Capture the cell that displays the provided text and extract its (x, y) central coordinate. 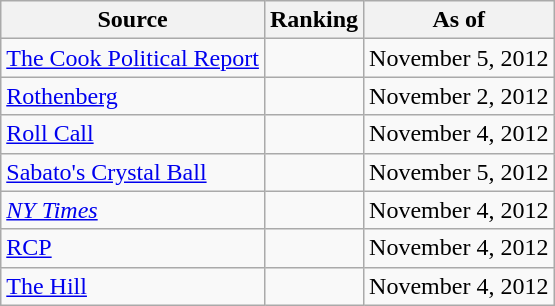
Roll Call (133, 134)
Rothenberg (133, 96)
The Cook Political Report (133, 58)
The Hill (133, 286)
Ranking (314, 20)
NY Times (133, 210)
November 2, 2012 (459, 96)
Source (133, 20)
As of (459, 20)
RCP (133, 248)
Sabato's Crystal Ball (133, 172)
